Detect which cell encompasses the target text, then output its (x, y) center coordinate. 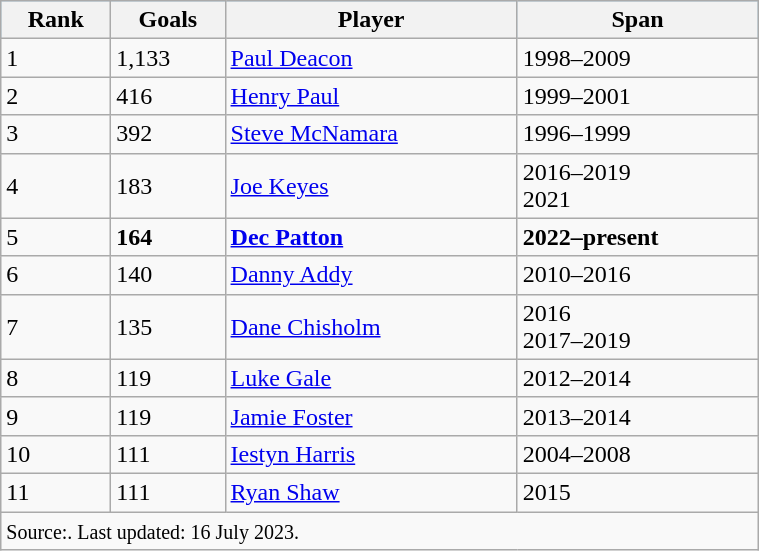
9 (56, 416)
5 (56, 237)
1996–1999 (637, 134)
416 (168, 96)
140 (168, 275)
Player (371, 20)
11 (56, 492)
Paul Deacon (371, 58)
Goals (168, 20)
2015 (637, 492)
2022–present (637, 237)
Dec Patton (371, 237)
Luke Gale (371, 378)
1998–2009 (637, 58)
2016–2019 2021 (637, 186)
4 (56, 186)
2012–2014 (637, 378)
2016 2017–2019 (637, 326)
135 (168, 326)
Ryan Shaw (371, 492)
Joe Keyes (371, 186)
1 (56, 58)
Span (637, 20)
10 (56, 454)
183 (168, 186)
Dane Chisholm (371, 326)
Rank (56, 20)
Source:. Last updated: 16 July 2023. (380, 531)
1,133 (168, 58)
3 (56, 134)
164 (168, 237)
2 (56, 96)
7 (56, 326)
Iestyn Harris (371, 454)
2004–2008 (637, 454)
Steve McNamara (371, 134)
Danny Addy (371, 275)
Jamie Foster (371, 416)
1999–2001 (637, 96)
Henry Paul (371, 96)
8 (56, 378)
392 (168, 134)
6 (56, 275)
2013–2014 (637, 416)
2010–2016 (637, 275)
